Scan for the cell matching the given text and deliver its [X, Y] coordinate at center. 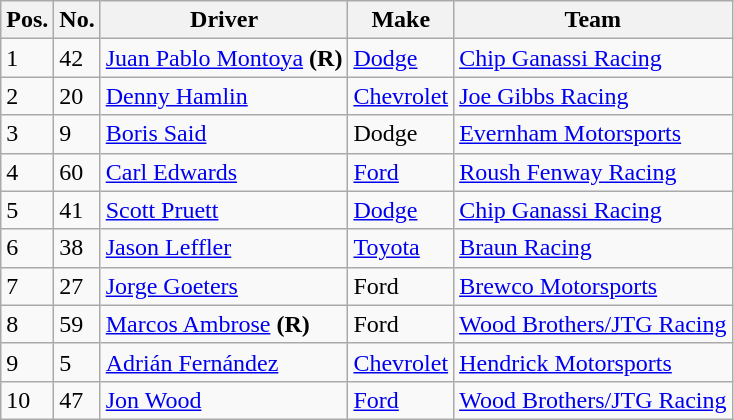
Make [401, 20]
Jason Leffler [224, 248]
Boris Said [224, 134]
Pos. [28, 20]
Roush Fenway Racing [593, 172]
2 [28, 96]
20 [77, 96]
Toyota [401, 248]
8 [28, 324]
1 [28, 58]
60 [77, 172]
6 [28, 248]
Marcos Ambrose (R) [224, 324]
47 [77, 400]
Jorge Goeters [224, 286]
Brewco Motorsports [593, 286]
38 [77, 248]
27 [77, 286]
Carl Edwards [224, 172]
59 [77, 324]
41 [77, 210]
Hendrick Motorsports [593, 362]
Team [593, 20]
Adrián Fernández [224, 362]
10 [28, 400]
Joe Gibbs Racing [593, 96]
Jon Wood [224, 400]
Scott Pruett [224, 210]
Denny Hamlin [224, 96]
Driver [224, 20]
Braun Racing [593, 248]
4 [28, 172]
Evernham Motorsports [593, 134]
7 [28, 286]
3 [28, 134]
42 [77, 58]
No. [77, 20]
Juan Pablo Montoya (R) [224, 58]
